Output the (x, y) coordinate of the center of the cell containing the given text.  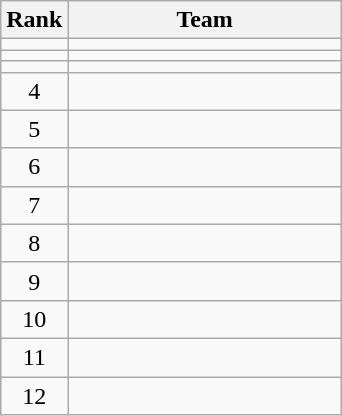
6 (34, 167)
9 (34, 281)
Rank (34, 20)
11 (34, 357)
Team (205, 20)
7 (34, 205)
12 (34, 395)
4 (34, 91)
10 (34, 319)
5 (34, 129)
8 (34, 243)
